Identify which cell holds the provided text, then report its (X, Y) central coordinate. 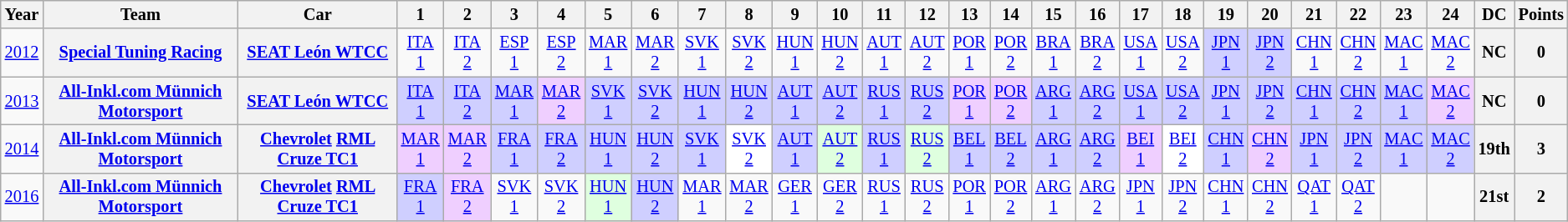
21 (1315, 14)
17 (1141, 14)
BRA1 (1054, 53)
2013 (22, 101)
ESP1 (514, 53)
Points (1541, 14)
BEI2 (1182, 149)
19th (1494, 149)
22 (1358, 14)
GER1 (795, 197)
ESP2 (561, 53)
14 (1010, 14)
2014 (22, 149)
BEL1 (968, 149)
Special Tuning Racing (140, 53)
20 (1269, 14)
12 (927, 14)
11 (884, 14)
QAT2 (1358, 197)
BRA2 (1097, 53)
8 (748, 14)
BEL2 (1010, 149)
4 (561, 14)
6 (655, 14)
10 (840, 14)
DC (1494, 14)
19 (1226, 14)
Year (22, 14)
QAT1 (1315, 197)
9 (795, 14)
GER2 (840, 197)
24 (1450, 14)
Car (318, 14)
2012 (22, 53)
BEI1 (1141, 149)
1 (421, 14)
23 (1403, 14)
5 (608, 14)
16 (1097, 14)
13 (968, 14)
15 (1054, 14)
Team (140, 14)
2016 (22, 197)
7 (702, 14)
21st (1494, 197)
18 (1182, 14)
